Capture the cell that displays the provided text and extract its [x, y] central coordinate. 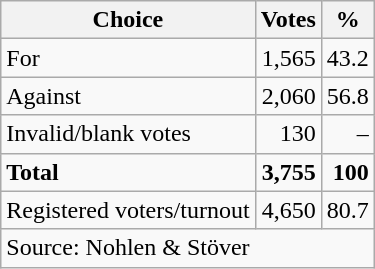
Source: Nohlen & Stöver [188, 248]
2,060 [288, 96]
For [128, 58]
Registered voters/turnout [128, 210]
80.7 [348, 210]
% [348, 20]
– [348, 134]
56.8 [348, 96]
130 [288, 134]
Votes [288, 20]
100 [348, 172]
1,565 [288, 58]
4,650 [288, 210]
43.2 [348, 58]
Total [128, 172]
Choice [128, 20]
Invalid/blank votes [128, 134]
3,755 [288, 172]
Against [128, 96]
